Pinpoint the cell where the given text exists, returning its (X, Y) midpoint coordinate. 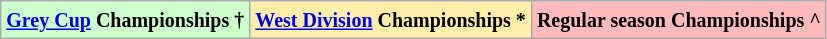
Regular season Championships ^ (678, 20)
West Division Championships * (391, 20)
Grey Cup Championships † (126, 20)
